Locate the cell with the specified text and output its [X, Y] center coordinate. 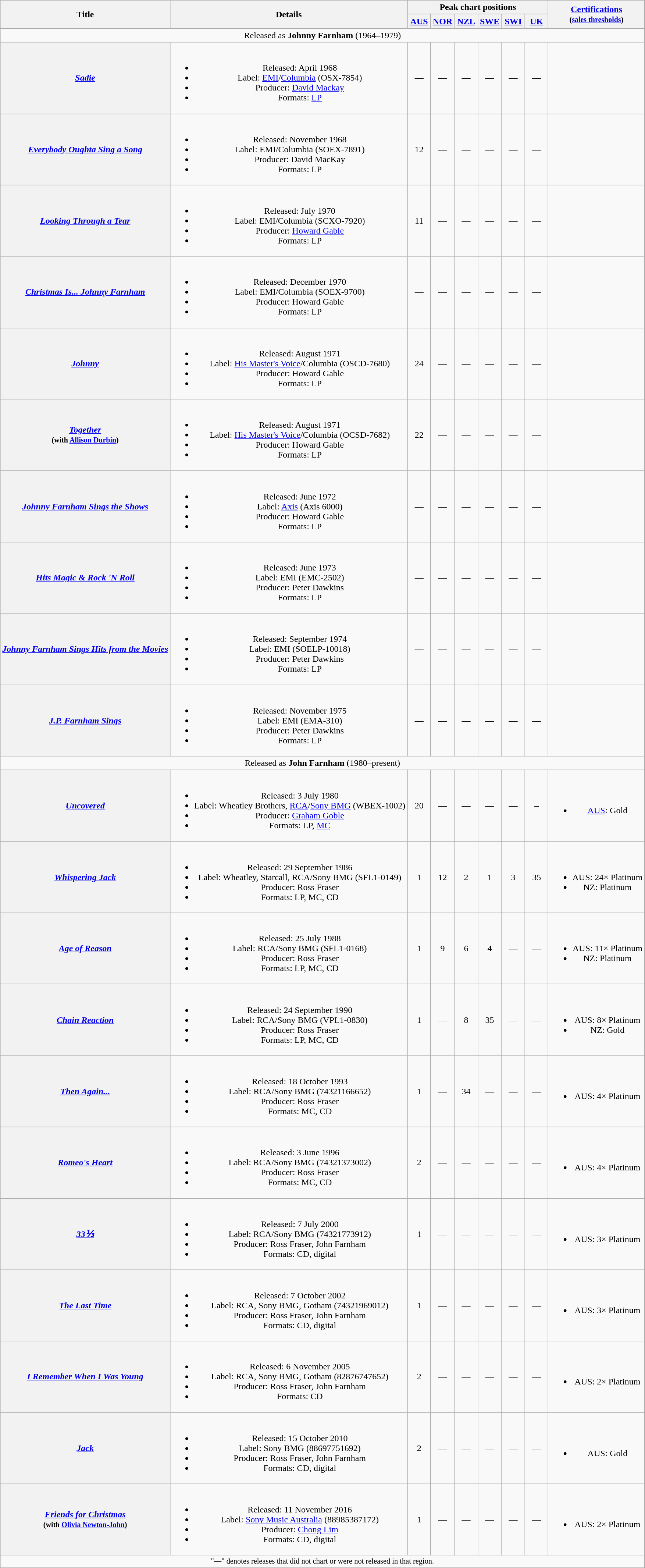
Released as Johnny Farnham (1964–1979) [322, 35]
Released: 15 October 2010Label: Sony BMG (88697751692)Producer: Ross Fraser, John FarnhamFormats: CD, digital [289, 1448]
Released: August 1971Label: His Master's Voice/Columbia (OSCD-7680)Producer: Howard GableFormats: LP [289, 363]
Released: 3 July 1980Label: Wheatley Brothers, RCA/Sony BMG (WBEX-1002)Producer: Graham GobleFormats: LP, MC [289, 806]
Released: 7 July 2000Label: RCA/Sony BMG (74321773912)Producer: Ross Fraser, John FarnhamFormats: CD, digital [289, 1234]
Johnny Farnham Sings the Shows [85, 506]
– [537, 806]
Looking Through a Tear [85, 221]
8 [466, 1020]
AUS: 8× PlatinumNZ: Gold [596, 1020]
Johnny Farnham Sings Hits from the Movies [85, 649]
Whispering Jack [85, 877]
UK [537, 21]
Released: September 1974Label: EMI (SOELP-10018)Producer: Peter DawkinsFormats: LP [289, 649]
Released: November 1975Label: EMI (EMA-310)Producer: Peter DawkinsFormats: LP [289, 721]
Released: July 1970Label: EMI/Columbia (SCXO-7920)Producer: Howard GableFormats: LP [289, 221]
Released: 25 July 1988Label: RCA/Sony BMG (SFL1-0168)Producer: Ross FraserFormats: LP, MC, CD [289, 949]
Released: 7 October 2002Label: RCA, Sony BMG, Gotham (74321969012)Producer: Ross Fraser, John FarnhamFormats: CD, digital [289, 1305]
Friends for Christmas (with Olivia Newton-John) [85, 1519]
24 [419, 363]
SWI [513, 21]
33⅓ [85, 1234]
3 [513, 877]
Title [85, 14]
Uncovered [85, 806]
Age of Reason [85, 949]
Together(with Allison Durbin) [85, 435]
The Last Time [85, 1305]
Then Again... [85, 1091]
Released: 6 November 2005Label: RCA, Sony BMG, Gotham (82876747652)Producer: Ross Fraser, John FarnhamFormats: CD [289, 1377]
Released: April 1968Label: EMI/Columbia (OSX-7854)Producer: David MackayFormats: LP [289, 78]
Details [289, 14]
AUS: 24× PlatinumNZ: Platinum [596, 877]
"—" denotes releases that did not chart or were not released in that region. [322, 1561]
Hits Magic & Rock 'N Roll [85, 577]
Chain Reaction [85, 1020]
Christmas Is... Johnny Farnham [85, 292]
Released: 11 November 2016Label: Sony Music Australia (88985387172)Producer: Chong LimFormats: CD, digital [289, 1519]
Johnny [85, 363]
Jack [85, 1448]
NZL [466, 21]
AUS: 11× PlatinumNZ: Platinum [596, 949]
6 [466, 949]
NOR [442, 21]
34 [466, 1091]
Released as John Farnham (1980–present) [322, 763]
11 [419, 221]
Peak chart positions [478, 7]
Romeo's Heart [85, 1163]
Everybody Oughta Sing a Song [85, 149]
Released: June 1973Label: EMI (EMC-2502)Producer: Peter DawkinsFormats: LP [289, 577]
Released: December 1970Label: EMI/Columbia (SOEX-9700)Producer: Howard GableFormats: LP [289, 292]
SWE [489, 21]
Released: 24 September 1990Label: RCA/Sony BMG (VPL1-0830)Producer: Ross FraserFormats: LP, MC, CD [289, 1020]
Released: 29 September 1986Label: Wheatley, Starcall, RCA/Sony BMG (SFL1-0149)Producer: Ross FraserFormats: LP, MC, CD [289, 877]
9 [442, 949]
Released: June 1972Label: Axis (Axis 6000)Producer: Howard GableFormats: LP [289, 506]
AUS [419, 21]
J.P. Farnham Sings [85, 721]
Released: November 1968Label: EMI/Columbia (SOEX-7891)Producer: David MacKayFormats: LP [289, 149]
Certifications(sales thresholds) [596, 14]
4 [489, 949]
Released: August 1971Label: His Master's Voice/Columbia (OCSD-7682)Producer: Howard GableFormats: LP [289, 435]
20 [419, 806]
Sadie [85, 78]
Released: 3 June 1996Label: RCA/Sony BMG (74321373002)Producer: Ross FraserFormats: MC, CD [289, 1163]
Released: 18 October 1993Label: RCA/Sony BMG (74321166652)Producer: Ross FraserFormats: MC, CD [289, 1091]
I Remember When I Was Young [85, 1377]
22 [419, 435]
